Determine the [x, y] coordinate at the center of the cell enclosing the given text.  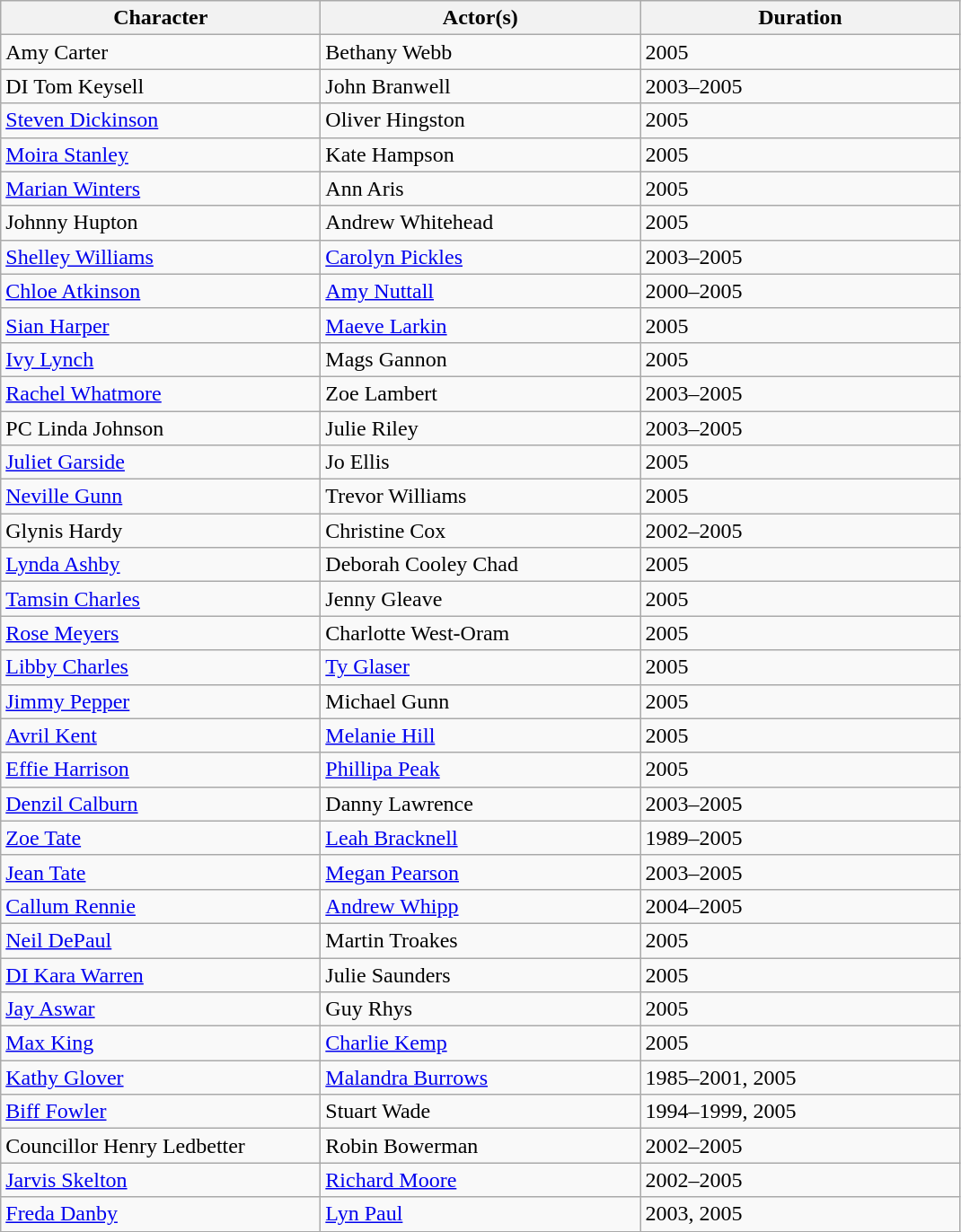
Bethany Webb [480, 52]
Character [161, 18]
Danny Lawrence [480, 804]
Jimmy Pepper [161, 701]
Charlotte West-Oram [480, 633]
Glynis Hardy [161, 531]
Lyn Paul [480, 1214]
Julie Saunders [480, 974]
Michael Gunn [480, 701]
Oliver Hingston [480, 120]
1985–2001, 2005 [800, 1078]
Effie Harrison [161, 770]
Jarvis Skelton [161, 1180]
Martin Troakes [480, 940]
Jo Ellis [480, 462]
Kathy Glover [161, 1078]
DI Kara Warren [161, 974]
Actor(s) [480, 18]
Duration [800, 18]
Max King [161, 1043]
Andrew Whitehead [480, 223]
Shelley Williams [161, 257]
Kate Hampson [480, 154]
2004–2005 [800, 906]
Melanie Hill [480, 735]
Chloe Atkinson [161, 291]
Lynda Ashby [161, 565]
Megan Pearson [480, 872]
Mags Gannon [480, 359]
Julie Riley [480, 428]
1989–2005 [800, 838]
Ivy Lynch [161, 359]
Ty Glaser [480, 667]
Libby Charles [161, 667]
Christine Cox [480, 531]
Freda Danby [161, 1214]
2003, 2005 [800, 1214]
Ann Aris [480, 189]
Guy Rhys [480, 1009]
Carolyn Pickles [480, 257]
Richard Moore [480, 1180]
Zoe Lambert [480, 393]
Andrew Whipp [480, 906]
Tamsin Charles [161, 599]
Robin Bowerman [480, 1146]
Sian Harper [161, 325]
Malandra Burrows [480, 1078]
Charlie Kemp [480, 1043]
Jay Aswar [161, 1009]
Leah Bracknell [480, 838]
Callum Rennie [161, 906]
Johnny Hupton [161, 223]
Rose Meyers [161, 633]
Steven Dickinson [161, 120]
Marian Winters [161, 189]
Amy Carter [161, 52]
Neville Gunn [161, 497]
1994–1999, 2005 [800, 1112]
Maeve Larkin [480, 325]
Biff Fowler [161, 1112]
DI Tom Keysell [161, 86]
Denzil Calburn [161, 804]
Amy Nuttall [480, 291]
Moira Stanley [161, 154]
Neil DePaul [161, 940]
Avril Kent [161, 735]
Trevor Williams [480, 497]
2000–2005 [800, 291]
Councillor Henry Ledbetter [161, 1146]
Deborah Cooley Chad [480, 565]
John Branwell [480, 86]
Phillipa Peak [480, 770]
Juliet Garside [161, 462]
Rachel Whatmore [161, 393]
Zoe Tate [161, 838]
Stuart Wade [480, 1112]
Jenny Gleave [480, 599]
PC Linda Johnson [161, 428]
Jean Tate [161, 872]
